From the cell containing the given text, extract its center point as [X, Y] coordinate. 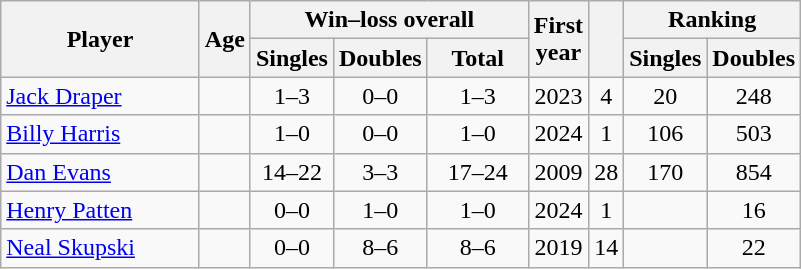
17–24 [478, 172]
3–3 [380, 172]
Henry Patten [100, 210]
2019 [558, 248]
2023 [558, 96]
106 [666, 134]
Age [224, 39]
Billy Harris [100, 134]
28 [606, 172]
Firstyear [558, 39]
14–22 [292, 172]
170 [666, 172]
Jack Draper [100, 96]
503 [754, 134]
Ranking [712, 20]
Neal Skupski [100, 248]
854 [754, 172]
22 [754, 248]
2009 [558, 172]
Total [478, 58]
Player [100, 39]
20 [666, 96]
248 [754, 96]
Dan Evans [100, 172]
Win–loss overall [389, 20]
16 [754, 210]
14 [606, 248]
4 [606, 96]
